For the text-containing cell, return its midpoint in [x, y] coordinate format. 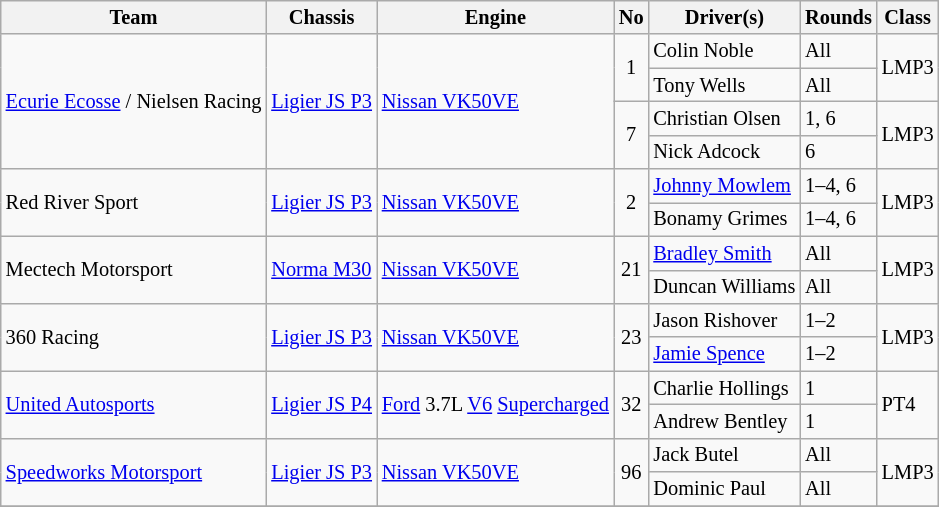
Driver(s) [724, 17]
Engine [496, 17]
Mectech Motorsport [134, 270]
Norma M30 [321, 270]
1, 6 [838, 118]
7 [632, 134]
No [632, 17]
Jason Rishover [724, 320]
Jack Butel [724, 455]
32 [632, 404]
Speedworks Motorsport [134, 472]
Rounds [838, 17]
Dominic Paul [724, 489]
Andrew Bentley [724, 421]
Chassis [321, 17]
Red River Sport [134, 202]
Duncan Williams [724, 287]
6 [838, 152]
Nick Adcock [724, 152]
Bonamy Grimes [724, 219]
2 [632, 202]
Class [908, 17]
Tony Wells [724, 85]
Jamie Spence [724, 354]
United Autosports [134, 404]
96 [632, 472]
360 Racing [134, 336]
Johnny Mowlem [724, 186]
21 [632, 270]
PT4 [908, 404]
Ecurie Ecosse / Nielsen Racing [134, 102]
Christian Olsen [724, 118]
Colin Noble [724, 51]
Charlie Hollings [724, 388]
23 [632, 336]
Bradley Smith [724, 253]
Team [134, 17]
Ligier JS P4 [321, 404]
Ford 3.7L V6 Supercharged [496, 404]
